Provide the (x, y) coordinate of the cell's center where the given text is located.  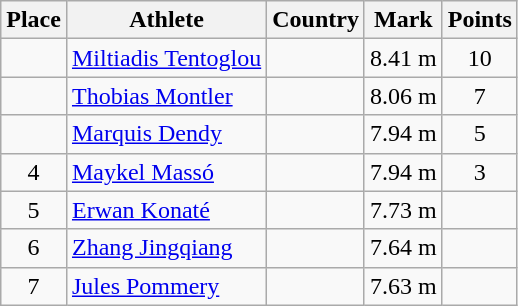
Zhang Jingqiang (166, 248)
7.63 m (403, 286)
Miltiadis Tentoglou (166, 58)
Athlete (166, 20)
Jules Pommery (166, 286)
10 (480, 58)
Maykel Massó (166, 172)
8.06 m (403, 96)
Thobias Montler (166, 96)
7.64 m (403, 248)
Marquis Dendy (166, 134)
Points (480, 20)
Erwan Konaté (166, 210)
Country (316, 20)
4 (34, 172)
Mark (403, 20)
8.41 m (403, 58)
Place (34, 20)
7.73 m (403, 210)
3 (480, 172)
6 (34, 248)
